Identify which cell holds the provided text, then report its [X, Y] central coordinate. 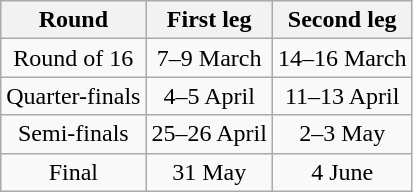
4–5 April [209, 96]
2–3 May [342, 134]
7–9 March [209, 58]
Quarter-finals [74, 96]
First leg [209, 20]
11–13 April [342, 96]
Round [74, 20]
4 June [342, 172]
31 May [209, 172]
Second leg [342, 20]
Final [74, 172]
25–26 April [209, 134]
14–16 March [342, 58]
Semi-finals [74, 134]
Round of 16 [74, 58]
